Search for the cell housing the specified text and yield its [X, Y] center coordinate. 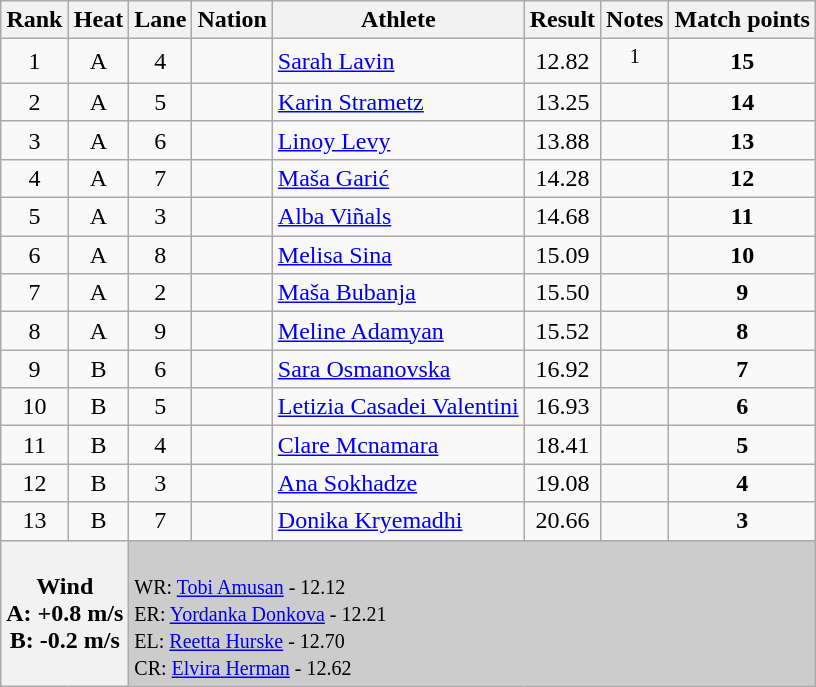
18.41 [562, 445]
Letizia Casadei Valentini [398, 407]
12.82 [562, 62]
WR: Tobi Amusan - 12.12ER: Yordanka Donkova - 12.21 EL: Reetta Hurske - 12.70CR: Elvira Herman - 12.62 [472, 613]
14 [742, 102]
Sarah Lavin [398, 62]
Rank [34, 20]
15.52 [562, 331]
20.66 [562, 521]
Ana Sokhadze [398, 483]
19.08 [562, 483]
15.09 [562, 255]
16.92 [562, 369]
Sara Osmanovska [398, 369]
13.25 [562, 102]
14.28 [562, 178]
Donika Kryemadhi [398, 521]
Result [562, 20]
Melisa Sina [398, 255]
Linoy Levy [398, 140]
Clare Mcnamara [398, 445]
Lane [160, 20]
Meline Adamyan [398, 331]
14.68 [562, 217]
WindA: +0.8 m/sB: -0.2 m/s [65, 613]
15 [742, 62]
Maša Garić [398, 178]
Nation [232, 20]
16.93 [562, 407]
15.50 [562, 293]
Notes [635, 20]
Karin Strametz [398, 102]
Athlete [398, 20]
Maša Bubanja [398, 293]
Match points [742, 20]
13.88 [562, 140]
Heat [98, 20]
Alba Viñals [398, 217]
